Return [X, Y] of the center of cell containing provided text 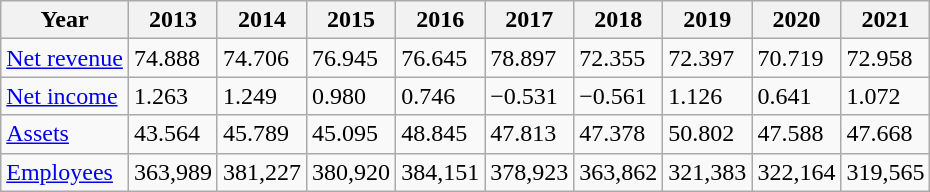
2013 [172, 20]
45.095 [352, 134]
70.719 [796, 58]
0.746 [440, 96]
78.897 [530, 58]
76.645 [440, 58]
2019 [708, 20]
−0.561 [618, 96]
1.249 [262, 96]
384,151 [440, 172]
0.980 [352, 96]
378,923 [530, 172]
2018 [618, 20]
45.789 [262, 134]
Assets [65, 134]
47.668 [886, 134]
1.126 [708, 96]
322,164 [796, 172]
363,989 [172, 172]
321,383 [708, 172]
0.641 [796, 96]
2015 [352, 20]
72.958 [886, 58]
48.845 [440, 134]
47.588 [796, 134]
Net income [65, 96]
47.813 [530, 134]
74.706 [262, 58]
1.263 [172, 96]
Employees [65, 172]
43.564 [172, 134]
363,862 [618, 172]
1.072 [886, 96]
74.888 [172, 58]
381,227 [262, 172]
Net revenue [65, 58]
2014 [262, 20]
2021 [886, 20]
76.945 [352, 58]
−0.531 [530, 96]
2016 [440, 20]
319,565 [886, 172]
47.378 [618, 134]
Year [65, 20]
380,920 [352, 172]
72.397 [708, 58]
50.802 [708, 134]
2020 [796, 20]
72.355 [618, 58]
2017 [530, 20]
